Return (x, y) of the center of cell containing provided text 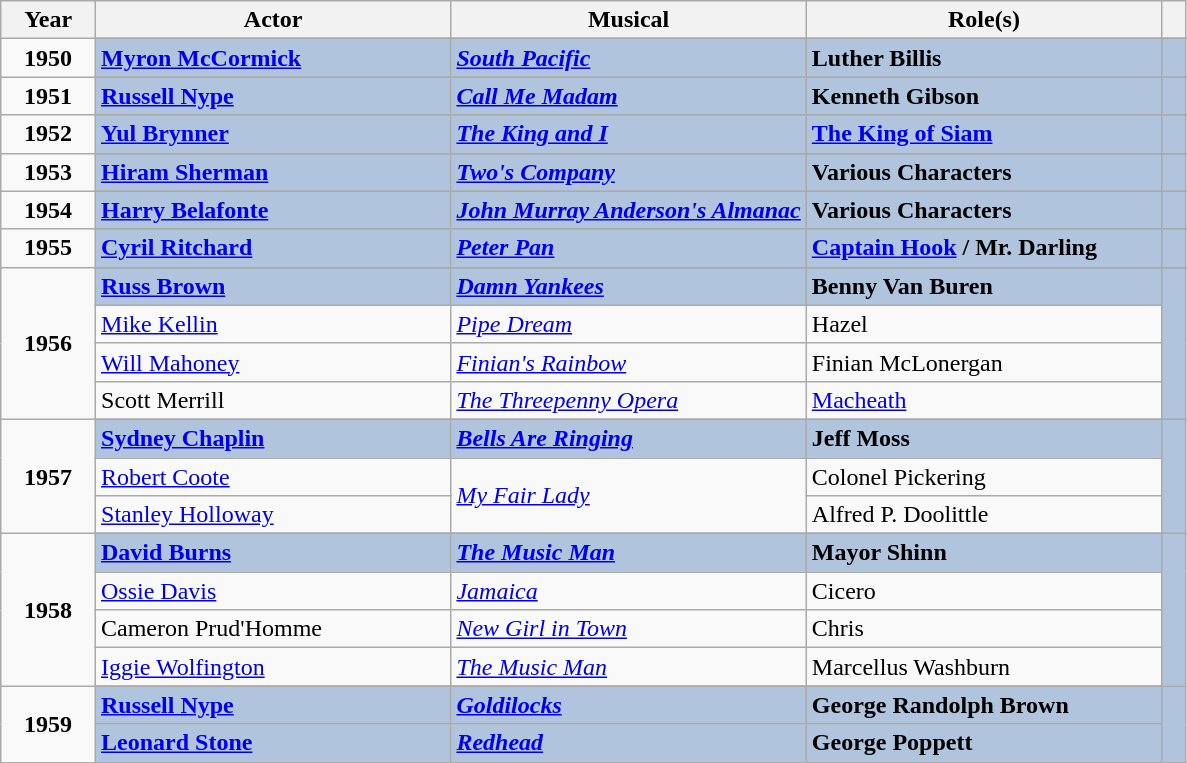
The Threepenny Opera (628, 400)
Iggie Wolfington (274, 667)
Finian's Rainbow (628, 362)
1951 (48, 96)
1955 (48, 248)
Hiram Sherman (274, 172)
Scott Merrill (274, 400)
Actor (274, 20)
Leonard Stone (274, 743)
Cicero (984, 591)
Year (48, 20)
Pipe Dream (628, 324)
Sydney Chaplin (274, 438)
John Murray Anderson's Almanac (628, 210)
Benny Van Buren (984, 286)
Stanley Holloway (274, 515)
Jamaica (628, 591)
Jeff Moss (984, 438)
Russ Brown (274, 286)
Captain Hook / Mr. Darling (984, 248)
Robert Coote (274, 477)
1954 (48, 210)
Mayor Shinn (984, 553)
Peter Pan (628, 248)
South Pacific (628, 58)
Finian McLonergan (984, 362)
The King of Siam (984, 134)
Myron McCormick (274, 58)
Cameron Prud'Homme (274, 629)
Redhead (628, 743)
David Burns (274, 553)
Luther Billis (984, 58)
Chris (984, 629)
Ossie Davis (274, 591)
1958 (48, 610)
Hazel (984, 324)
1956 (48, 343)
1959 (48, 724)
Harry Belafonte (274, 210)
Role(s) (984, 20)
Goldilocks (628, 705)
New Girl in Town (628, 629)
Macheath (984, 400)
Two's Company (628, 172)
Mike Kellin (274, 324)
Musical (628, 20)
Colonel Pickering (984, 477)
1957 (48, 476)
1950 (48, 58)
Cyril Ritchard (274, 248)
Call Me Madam (628, 96)
George Poppett (984, 743)
Alfred P. Doolittle (984, 515)
Will Mahoney (274, 362)
George Randolph Brown (984, 705)
Marcellus Washburn (984, 667)
Kenneth Gibson (984, 96)
The King and I (628, 134)
Yul Brynner (274, 134)
1952 (48, 134)
1953 (48, 172)
Damn Yankees (628, 286)
My Fair Lady (628, 496)
Bells Are Ringing (628, 438)
